Extract the [X, Y] coordinate from the center of the cell holding the provided text.  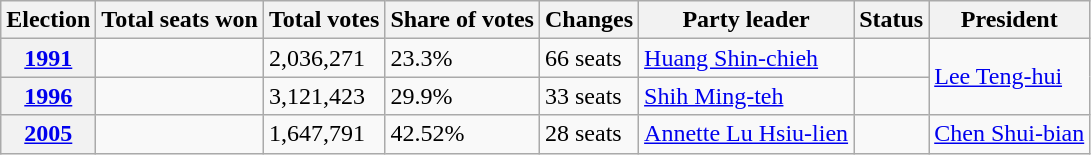
1,647,791 [324, 134]
Total seats won [180, 20]
2005 [48, 134]
66 seats [588, 58]
1996 [48, 96]
23.3% [462, 58]
29.9% [462, 96]
2,036,271 [324, 58]
Election [48, 20]
3,121,423 [324, 96]
Huang Shin-chieh [746, 58]
Party leader [746, 20]
Chen Shui-bian [1010, 134]
Lee Teng-hui [1010, 77]
President [1010, 20]
Total votes [324, 20]
33 seats [588, 96]
Status [892, 20]
42.52% [462, 134]
28 seats [588, 134]
Shih Ming-teh [746, 96]
1991 [48, 58]
Annette Lu Hsiu-lien [746, 134]
Share of votes [462, 20]
Changes [588, 20]
